Output the (x, y) coordinate of the center of the cell containing the given text.  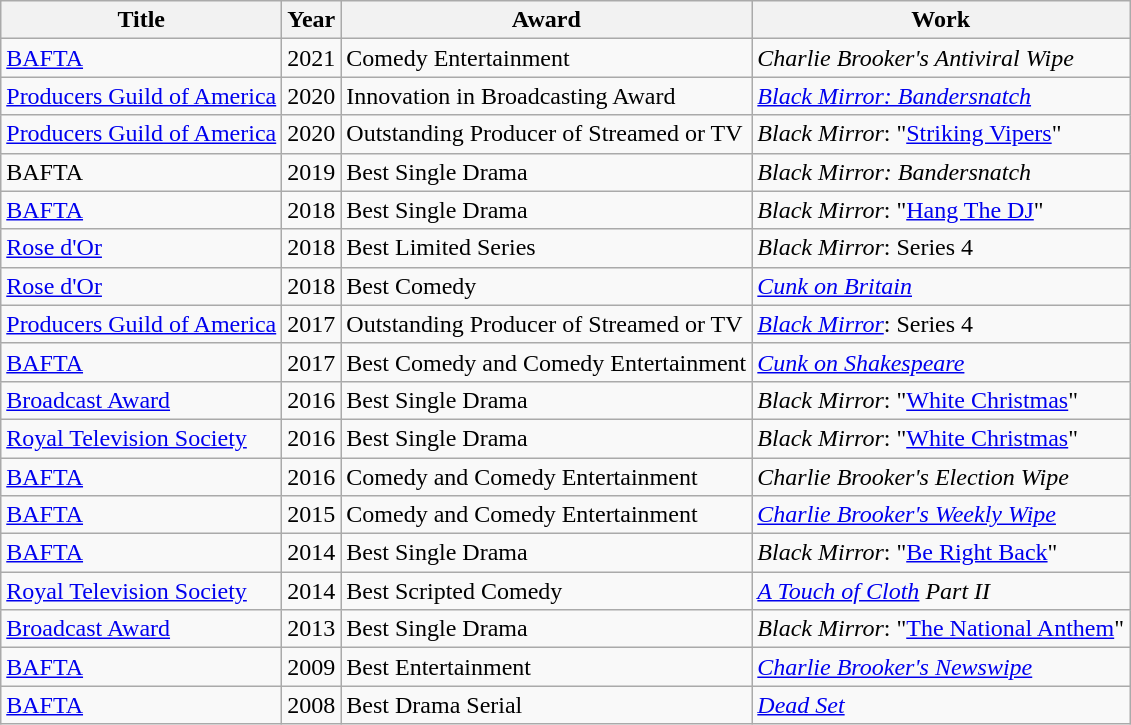
Black Mirror: "Hang The DJ" (941, 210)
2008 (312, 705)
2021 (312, 58)
Year (312, 20)
Charlie Brooker's Newswipe (941, 667)
2013 (312, 629)
Innovation in Broadcasting Award (546, 96)
Best Entertainment (546, 667)
Work (941, 20)
2015 (312, 515)
2009 (312, 667)
Charlie Brooker's Weekly Wipe (941, 515)
Black Mirror: "Be Right Back" (941, 553)
Charlie Brooker's Election Wipe (941, 477)
Best Scripted Comedy (546, 591)
Cunk on Britain (941, 286)
A Touch of Cloth Part II (941, 591)
Dead Set (941, 705)
Award (546, 20)
Best Limited Series (546, 248)
Charlie Brooker's Antiviral Wipe (941, 58)
Comedy Entertainment (546, 58)
Black Mirror: "The National Anthem" (941, 629)
2019 (312, 172)
Black Mirror: "Striking Vipers" (941, 134)
Best Drama Serial (546, 705)
Best Comedy (546, 286)
Best Comedy and Comedy Entertainment (546, 362)
Cunk on Shakespeare (941, 362)
Title (142, 20)
